Scan for the cell matching the given text and deliver its (X, Y) coordinate at center. 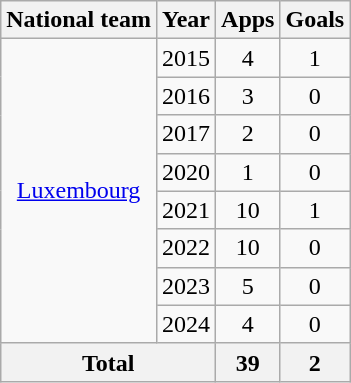
Total (108, 362)
2024 (186, 324)
Apps (248, 20)
2016 (186, 96)
3 (248, 96)
39 (248, 362)
2022 (186, 248)
National team (79, 20)
2017 (186, 134)
2015 (186, 58)
2021 (186, 210)
5 (248, 286)
Year (186, 20)
2020 (186, 172)
Goals (315, 20)
2023 (186, 286)
Luxembourg (79, 191)
